Determine the (X, Y) coordinate at the center of the cell enclosing the given text.  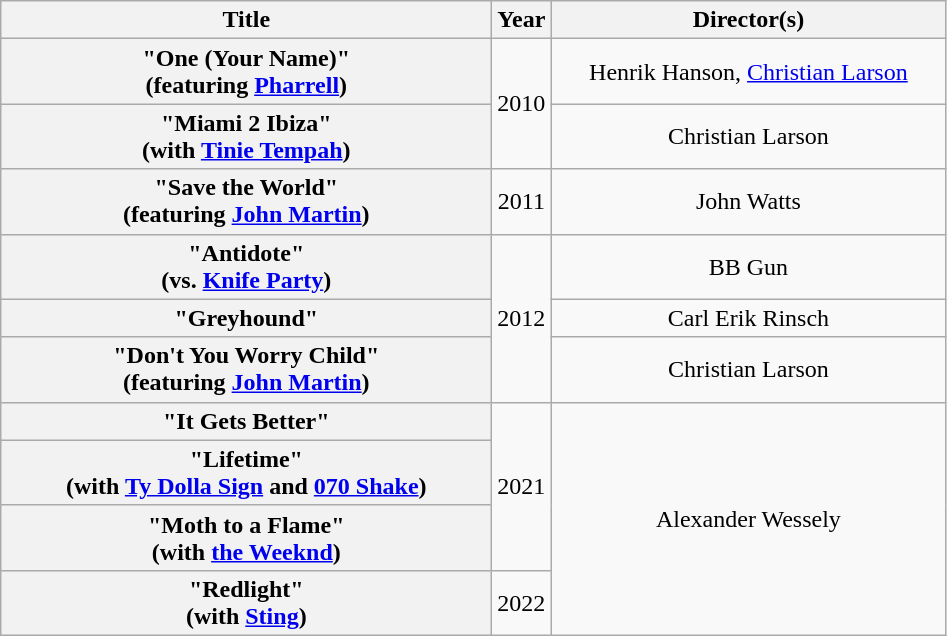
"Moth to a Flame"(with the Weeknd) (246, 538)
Carl Erik Rinsch (748, 318)
Alexander Wessely (748, 518)
BB Gun (748, 266)
Henrik Hanson, Christian Larson (748, 72)
Title (246, 20)
2011 (522, 202)
John Watts (748, 202)
"Greyhound" (246, 318)
"Lifetime"(with Ty Dolla Sign and 070 Shake) (246, 472)
2012 (522, 318)
"It Gets Better" (246, 421)
2021 (522, 486)
2022 (522, 602)
Year (522, 20)
Director(s) (748, 20)
"Don't You Worry Child"(featuring John Martin) (246, 370)
"Redlight"(with Sting) (246, 602)
"Save the World" (featuring John Martin) (246, 202)
2010 (522, 104)
"Miami 2 Ibiza"(with Tinie Tempah) (246, 136)
"One (Your Name)"(featuring Pharrell) (246, 72)
"Antidote"(vs. Knife Party) (246, 266)
